Pinpoint the cell where the given text exists, returning its [x, y] midpoint coordinate. 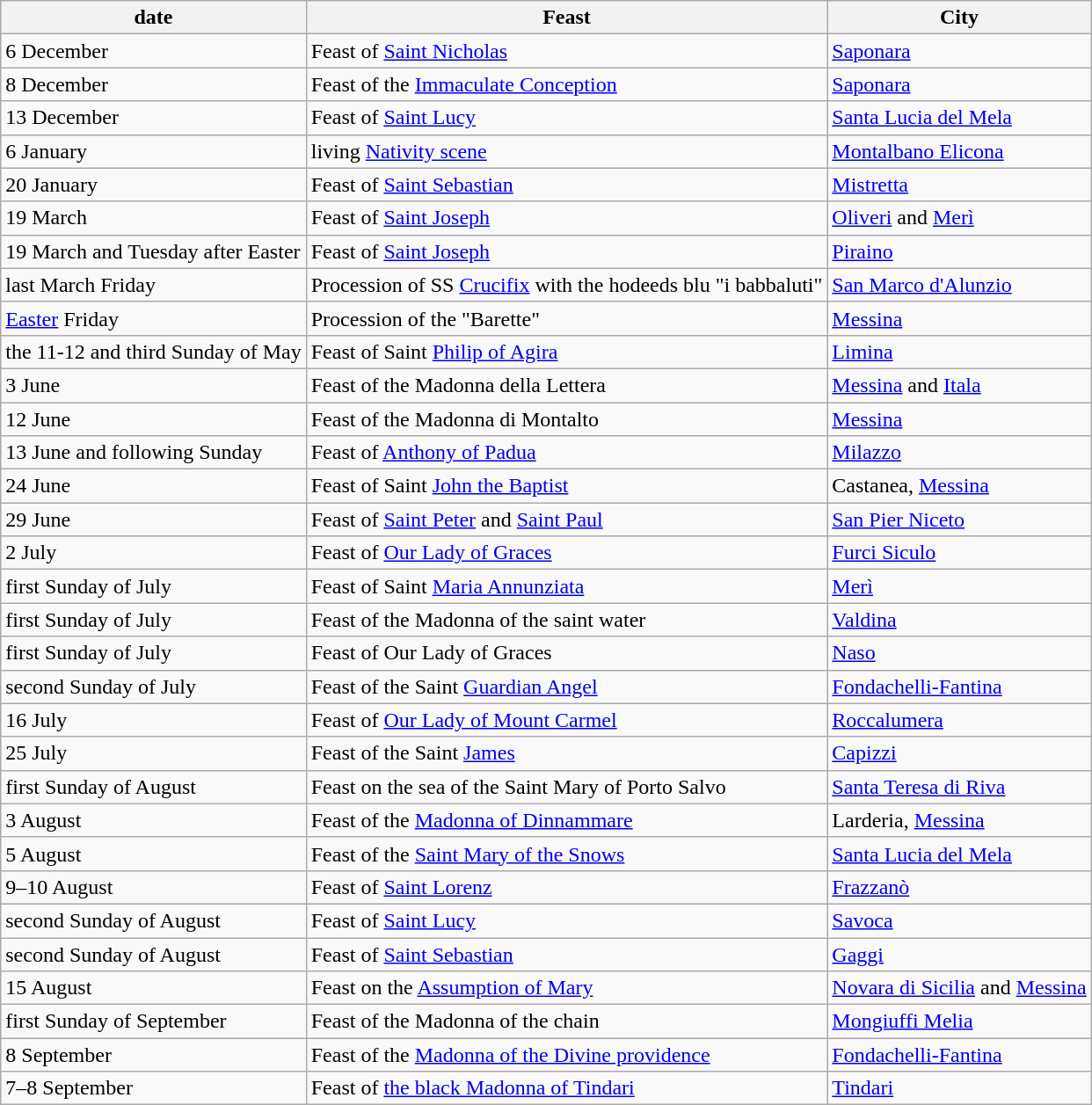
24 June [153, 486]
13 June and following Sunday [153, 453]
Capizzi [959, 753]
Valdina [959, 620]
8 September [153, 1055]
Tindari [959, 1088]
25 July [153, 753]
Feast of Saint John the Baptist [566, 486]
Furci Siculo [959, 553]
second Sunday of July [153, 687]
Feast of the Madonna della Lettera [566, 385]
Feast of the Saint James [566, 753]
Mongiuffi Melia [959, 1021]
Roccalumera [959, 720]
Savoca [959, 920]
Feast of the Madonna of the saint water [566, 620]
Feast of the Madonna of the Divine providence [566, 1055]
7–8 September [153, 1088]
Feast [566, 18]
City [959, 18]
date [153, 18]
Oliveri and Merì [959, 218]
Feast of the Saint Mary of the Snows [566, 854]
Procession of the "Barette" [566, 318]
6 December [153, 51]
Feast of Saint Philip of Agira [566, 352]
Feast of the Madonna of the chain [566, 1021]
19 March and Tuesday after Easter [153, 251]
Castanea, Messina [959, 486]
Mistretta [959, 185]
first Sunday of September [153, 1021]
Feast of Anthony of Padua [566, 453]
Santa Teresa di Riva [959, 787]
6 January [153, 151]
Feast of Our Lady of Mount Carmel [566, 720]
Larderia, Messina [959, 820]
9–10 August [153, 887]
Easter Friday [153, 318]
Milazzo [959, 453]
San Pier Niceto [959, 520]
Feast on the Assumption of Mary [566, 988]
15 August [153, 988]
13 December [153, 118]
29 June [153, 520]
Feast of Saint Lorenz [566, 887]
San Marco d'Alunzio [959, 285]
Merì [959, 586]
Procession of SS Crucifix with the hodeeds blu "i babbaluti" [566, 285]
Feast of the Madonna di Montalto [566, 419]
12 June [153, 419]
first Sunday of August [153, 787]
3 June [153, 385]
Feast on the sea of the Saint Mary of Porto Salvo [566, 787]
Frazzanò [959, 887]
20 January [153, 185]
19 March [153, 218]
living Nativity scene [566, 151]
2 July [153, 553]
8 December [153, 84]
Naso [959, 653]
Feast of Saint Maria Annunziata [566, 586]
Piraino [959, 251]
Feast of the Saint Guardian Angel [566, 687]
5 August [153, 854]
last March Friday [153, 285]
Novara di Sicilia and Messina [959, 988]
Feast of the black Madonna of Tindari [566, 1088]
16 July [153, 720]
Limina [959, 352]
Messina and Itala [959, 385]
Feast of Saint Nicholas [566, 51]
Feast of the Immaculate Conception [566, 84]
Feast of Saint Peter and Saint Paul [566, 520]
Feast of the Madonna of Dinnammare [566, 820]
Gaggi [959, 954]
the 11-12 and third Sunday of May [153, 352]
3 August [153, 820]
Montalbano Elicona [959, 151]
